Pinpoint the cell where the given text exists, returning its [X, Y] midpoint coordinate. 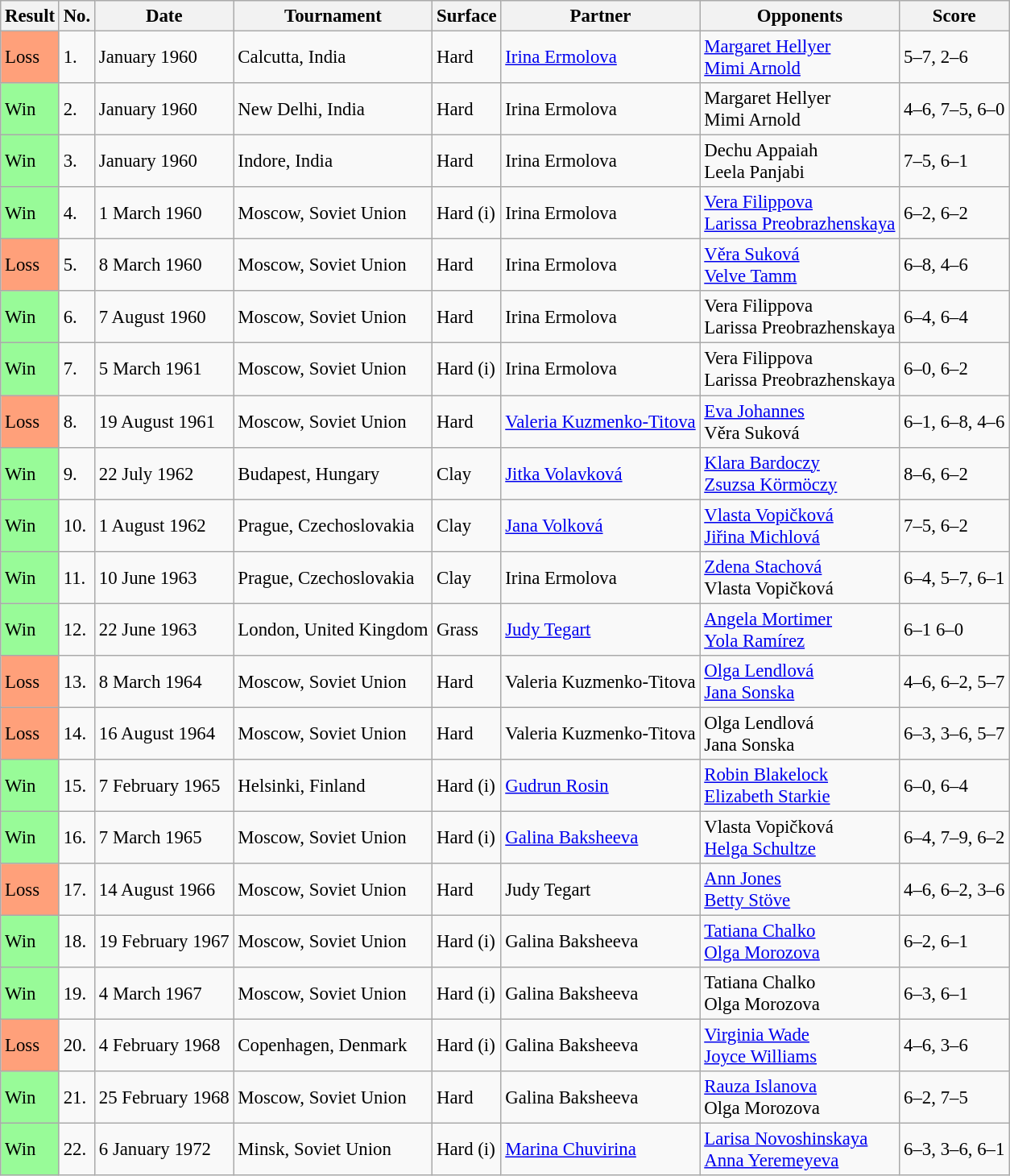
11. [77, 577]
Jitka Volavková [601, 474]
7 February 1965 [164, 786]
Marina Chuvirina [601, 1150]
New Delhi, India [333, 110]
Score [954, 16]
Budapest, Hungary [333, 474]
5 March 1961 [164, 369]
Rauza Islanova Olga Morozova [800, 1097]
Gudrun Rosin [601, 786]
Minsk, Soviet Union [333, 1150]
4–6, 3–6 [954, 1046]
6–3, 3–6, 6–1 [954, 1150]
7 August 1960 [164, 317]
Dechu Appaiah Leela Panjabi [800, 161]
5. [77, 266]
4. [77, 213]
9. [77, 474]
22. [77, 1150]
Indore, India [333, 161]
No. [77, 16]
7–5, 6–1 [954, 161]
6–3, 6–1 [954, 994]
20. [77, 1046]
13. [77, 681]
10 June 1963 [164, 577]
12. [77, 630]
Copenhagen, Denmark [333, 1046]
19. [77, 994]
Calcutta, India [333, 58]
22 July 1962 [164, 474]
19 February 1967 [164, 942]
1. [77, 58]
Helsinki, Finland [333, 786]
7. [77, 369]
19 August 1961 [164, 422]
6–8, 4–6 [954, 266]
Vlasta Vopičková Helga Schultze [800, 838]
4–6, 7–5, 6–0 [954, 110]
8 March 1964 [164, 681]
14 August 1966 [164, 889]
4 March 1967 [164, 994]
6–1, 6–8, 4–6 [954, 422]
6–2, 7–5 [954, 1097]
6–2, 6–2 [954, 213]
Jana Volková [601, 525]
16 August 1964 [164, 733]
4 February 1968 [164, 1046]
22 June 1963 [164, 630]
4–6, 6–2, 3–6 [954, 889]
7–5, 6–2 [954, 525]
8. [77, 422]
17. [77, 889]
1 March 1960 [164, 213]
Partner [601, 16]
Věra Suková Velve Tamm [800, 266]
Ann Jones Betty Stöve [800, 889]
16. [77, 838]
1 August 1962 [164, 525]
Angela Mortimer Yola Ramírez [800, 630]
6–4, 5–7, 6–1 [954, 577]
Zdena Stachová Vlasta Vopičková [800, 577]
5–7, 2–6 [954, 58]
7 March 1965 [164, 838]
21. [77, 1097]
6 January 1972 [164, 1150]
25 February 1968 [164, 1097]
Vlasta Vopičková Jiřina Michlová [800, 525]
8–6, 6–2 [954, 474]
Klara Bardoczy Zsuzsa Körmöczy [800, 474]
6–0, 6–4 [954, 786]
6–0, 6–2 [954, 369]
6–2, 6–1 [954, 942]
Opponents [800, 16]
London, United Kingdom [333, 630]
6. [77, 317]
4–6, 6–2, 5–7 [954, 681]
Virginia Wade Joyce Williams [800, 1046]
6–4, 7–9, 6–2 [954, 838]
6–4, 6–4 [954, 317]
Tournament [333, 16]
3. [77, 161]
Date [164, 16]
15. [77, 786]
8 March 1960 [164, 266]
Grass [467, 630]
Surface [467, 16]
14. [77, 733]
Larisa Novoshinskaya Anna Yeremeyeva [800, 1150]
18. [77, 942]
6–3, 3–6, 5–7 [954, 733]
Robin Blakelock Elizabeth Starkie [800, 786]
10. [77, 525]
2. [77, 110]
Eva Johannes Věra Suková [800, 422]
Result [31, 16]
6–1 6–0 [954, 630]
